Identify which cell holds the provided text, then report its (x, y) central coordinate. 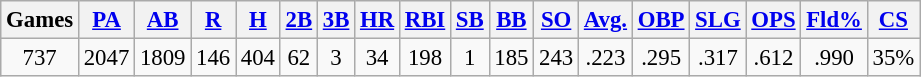
Avg. (606, 20)
.612 (774, 58)
AB (163, 20)
Fld% (834, 20)
737 (40, 58)
H (258, 20)
34 (378, 58)
.317 (718, 58)
146 (214, 58)
62 (298, 58)
404 (258, 58)
HR (378, 20)
SO (556, 20)
.295 (660, 58)
35% (893, 58)
243 (556, 58)
3 (336, 58)
1809 (163, 58)
.990 (834, 58)
OBP (660, 20)
SLG (718, 20)
2047 (106, 58)
198 (424, 58)
2B (298, 20)
PA (106, 20)
SB (470, 20)
Games (40, 20)
.223 (606, 58)
185 (512, 58)
OPS (774, 20)
3B (336, 20)
CS (893, 20)
BB (512, 20)
RBI (424, 20)
1 (470, 58)
R (214, 20)
